Search for the cell housing the specified text and yield its [X, Y] center coordinate. 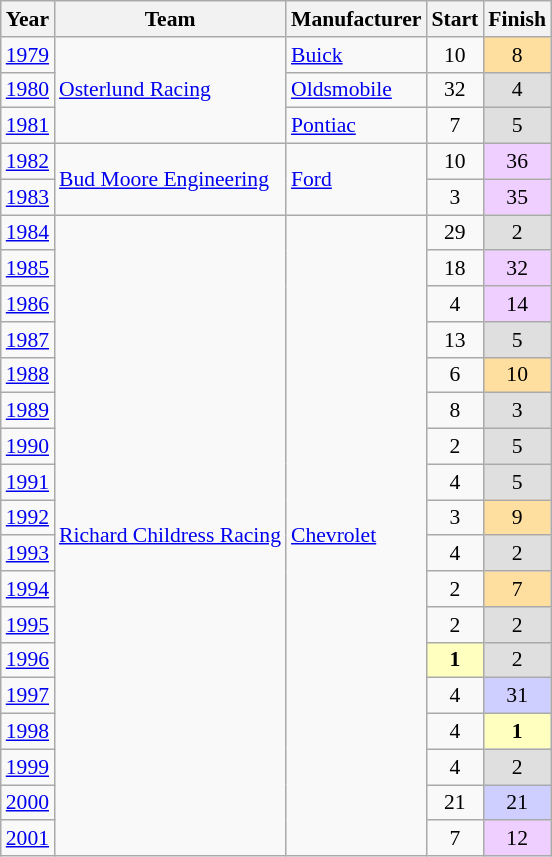
Buick [356, 55]
31 [517, 696]
Start [454, 19]
Finish [517, 19]
1985 [28, 269]
Pontiac [356, 126]
1995 [28, 625]
1980 [28, 90]
Ford [356, 180]
1987 [28, 340]
1998 [28, 732]
29 [454, 233]
1984 [28, 233]
1983 [28, 197]
1999 [28, 767]
1992 [28, 518]
1994 [28, 589]
Team [170, 19]
1989 [28, 411]
1988 [28, 375]
2000 [28, 803]
Manufacturer [356, 19]
1997 [28, 696]
Osterlund Racing [170, 90]
1993 [28, 554]
1990 [28, 447]
1979 [28, 55]
Oldsmobile [356, 90]
14 [517, 304]
35 [517, 197]
1991 [28, 482]
1982 [28, 162]
2001 [28, 839]
Richard Childress Racing [170, 536]
1986 [28, 304]
Year [28, 19]
Bud Moore Engineering [170, 180]
1996 [28, 660]
18 [454, 269]
1981 [28, 126]
12 [517, 839]
36 [517, 162]
Chevrolet [356, 536]
9 [517, 518]
6 [454, 375]
13 [454, 340]
